Capture the cell that displays the provided text and extract its (x, y) central coordinate. 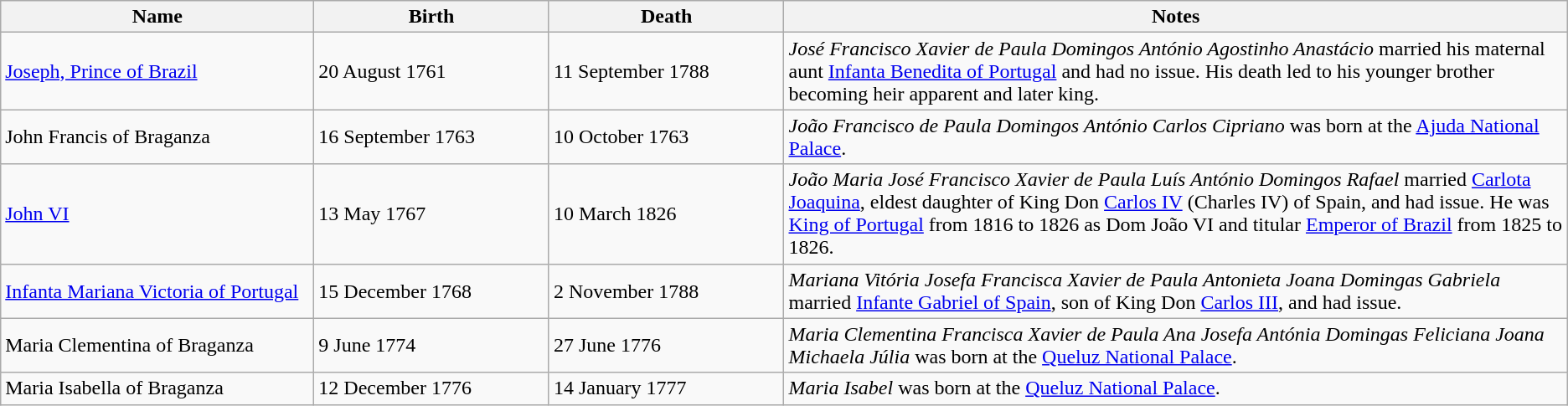
Maria Clementina Francisca Xavier de Paula Ana Josefa Antónia Domingas Feliciana Joana Michaela Júlia was born at the Queluz National Palace. (1176, 345)
Maria Isabel was born at the Queluz National Palace. (1176, 388)
João Francisco de Paula Domingos António Carlos Cipriano was born at the Ajuda National Palace. (1176, 137)
Notes (1176, 17)
Maria Clementina of Braganza (157, 345)
15 December 1768 (432, 291)
Death (667, 17)
20 August 1761 (432, 71)
Joseph, Prince of Brazil (157, 71)
13 May 1767 (432, 214)
Infanta Mariana Victoria of Portugal (157, 291)
16 September 1763 (432, 137)
9 June 1774 (432, 345)
Maria Isabella of Braganza (157, 388)
John VI (157, 214)
10 March 1826 (667, 214)
10 October 1763 (667, 137)
14 January 1777 (667, 388)
11 September 1788 (667, 71)
27 June 1776 (667, 345)
2 November 1788 (667, 291)
Birth (432, 17)
John Francis of Braganza (157, 137)
Name (157, 17)
12 December 1776 (432, 388)
